Return the [x, y] coordinate for the center point of the cell that contains the specified text.  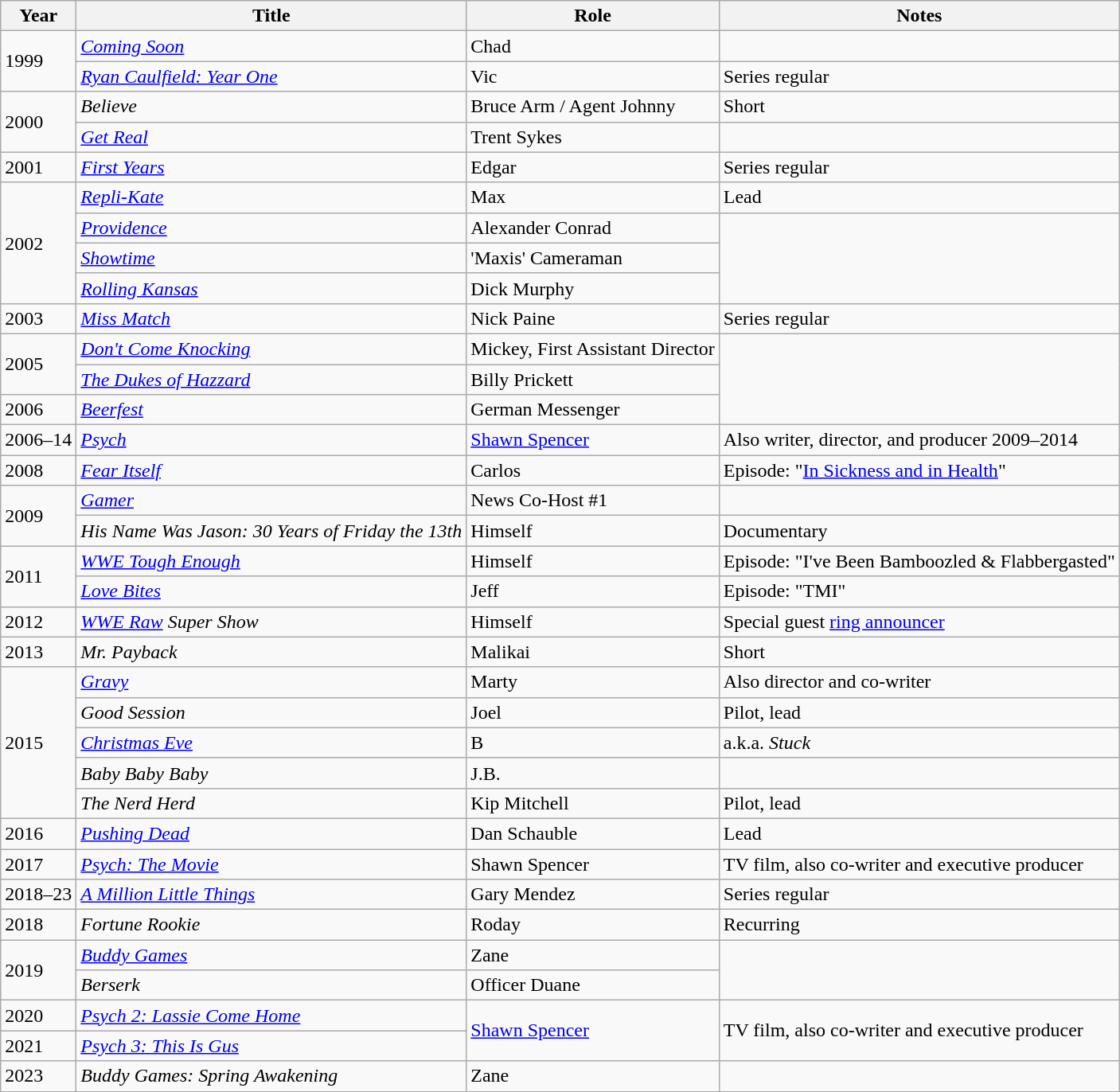
Providence [271, 228]
2019 [38, 970]
Nick Paine [592, 318]
2006–14 [38, 440]
A Million Little Things [271, 895]
2020 [38, 1016]
Role [592, 16]
Fear Itself [271, 470]
Dan Schauble [592, 833]
Also writer, director, and producer 2009–2014 [919, 440]
Episode: "In Sickness and in Health" [919, 470]
WWE Tough Enough [271, 561]
2008 [38, 470]
Documentary [919, 531]
Vic [592, 76]
Pushing Dead [271, 833]
The Dukes of Hazzard [271, 380]
Mr. Payback [271, 652]
Christmas Eve [271, 743]
Ryan Caulfield: Year One [271, 76]
Chad [592, 46]
2016 [38, 833]
Dick Murphy [592, 288]
Psych: The Movie [271, 864]
Buddy Games: Spring Awakening [271, 1076]
2021 [38, 1046]
B [592, 743]
Showtime [271, 258]
Baby Baby Baby [271, 773]
2000 [38, 122]
2001 [38, 167]
Love Bites [271, 591]
Also director and co-writer [919, 682]
Don't Come Knocking [271, 349]
Carlos [592, 470]
2003 [38, 318]
Episode: "TMI" [919, 591]
Psych [271, 440]
Officer Duane [592, 985]
Trent Sykes [592, 137]
Psych 3: This Is Gus [271, 1046]
a.k.a. Stuck [919, 743]
2006 [38, 410]
2012 [38, 622]
Alexander Conrad [592, 228]
2013 [38, 652]
1999 [38, 61]
The Nerd Herd [271, 803]
2018 [38, 925]
Repli-Kate [271, 197]
Episode: "I've Been Bamboozled & Flabbergasted" [919, 561]
Billy Prickett [592, 380]
Jeff [592, 591]
2017 [38, 864]
Gamer [271, 501]
Year [38, 16]
Miss Match [271, 318]
Title [271, 16]
Malikai [592, 652]
2011 [38, 576]
Max [592, 197]
Beerfest [271, 410]
Mickey, First Assistant Director [592, 349]
2023 [38, 1076]
Buddy Games [271, 955]
Bruce Arm / Agent Johnny [592, 107]
His Name Was Jason: 30 Years of Friday the 13th [271, 531]
Berserk [271, 985]
Special guest ring announcer [919, 622]
Recurring [919, 925]
Marty [592, 682]
'Maxis' Cameraman [592, 258]
Good Session [271, 712]
Notes [919, 16]
Joel [592, 712]
2005 [38, 364]
News Co-Host #1 [592, 501]
Believe [271, 107]
Edgar [592, 167]
WWE Raw Super Show [271, 622]
First Years [271, 167]
Psych 2: Lassie Come Home [271, 1016]
Coming Soon [271, 46]
German Messenger [592, 410]
Rolling Kansas [271, 288]
Kip Mitchell [592, 803]
Gary Mendez [592, 895]
2015 [38, 743]
Get Real [271, 137]
J.B. [592, 773]
2009 [38, 516]
Fortune Rookie [271, 925]
2018–23 [38, 895]
Gravy [271, 682]
2002 [38, 243]
Roday [592, 925]
